Provide the (x, y) coordinate of the cell's center where the given text is located.  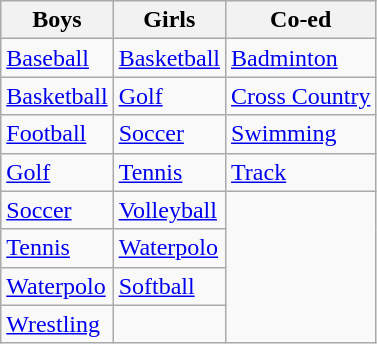
Wrestling (57, 324)
Football (57, 134)
Cross Country (301, 96)
Boys (57, 20)
Softball (169, 286)
Swimming (301, 134)
Girls (169, 20)
Co-ed (301, 20)
Volleyball (169, 210)
Track (301, 172)
Baseball (57, 58)
Badminton (301, 58)
